From the cell containing the given text, extract its center point as [X, Y] coordinate. 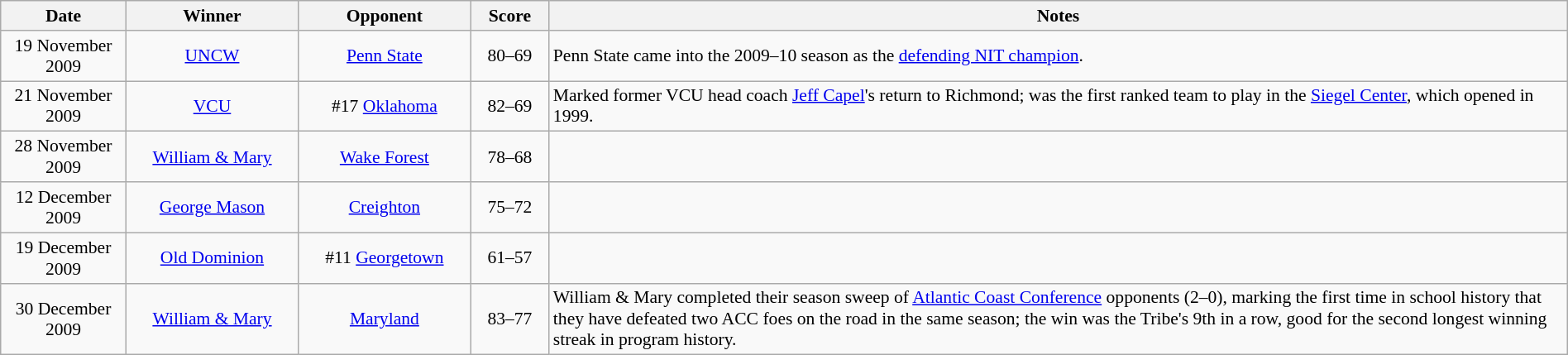
VCU [212, 106]
Date [64, 16]
83–77 [509, 319]
Opponent [385, 16]
Wake Forest [385, 157]
Penn State [385, 56]
Marked former VCU head coach Jeff Capel's return to Richmond; was the first ranked team to play in the Siegel Center, which opened in 1999. [1059, 106]
Notes [1059, 16]
19 November 2009 [64, 56]
82–69 [509, 106]
80–69 [509, 56]
Creighton [385, 207]
12 December 2009 [64, 207]
#11 Georgetown [385, 258]
Winner [212, 16]
78–68 [509, 157]
George Mason [212, 207]
75–72 [509, 207]
Maryland [385, 319]
30 December 2009 [64, 319]
28 November 2009 [64, 157]
Score [509, 16]
#17 Oklahoma [385, 106]
61–57 [509, 258]
21 November 2009 [64, 106]
Old Dominion [212, 258]
19 December 2009 [64, 258]
UNCW [212, 56]
Penn State came into the 2009–10 season as the defending NIT champion. [1059, 56]
